Return the [X, Y] coordinate for the center point of the cell that contains the specified text.  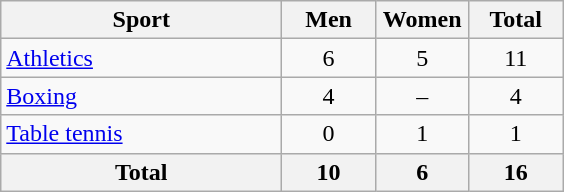
16 [516, 172]
Table tennis [142, 134]
Boxing [142, 96]
– [422, 96]
Men [329, 20]
0 [329, 134]
10 [329, 172]
Sport [142, 20]
Women [422, 20]
11 [516, 58]
Athletics [142, 58]
5 [422, 58]
